Search for the cell housing the specified text and yield its (x, y) center coordinate. 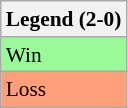
Win (64, 55)
Loss (64, 90)
Legend (2-0) (64, 19)
